Return (X, Y) of the center of cell containing provided text 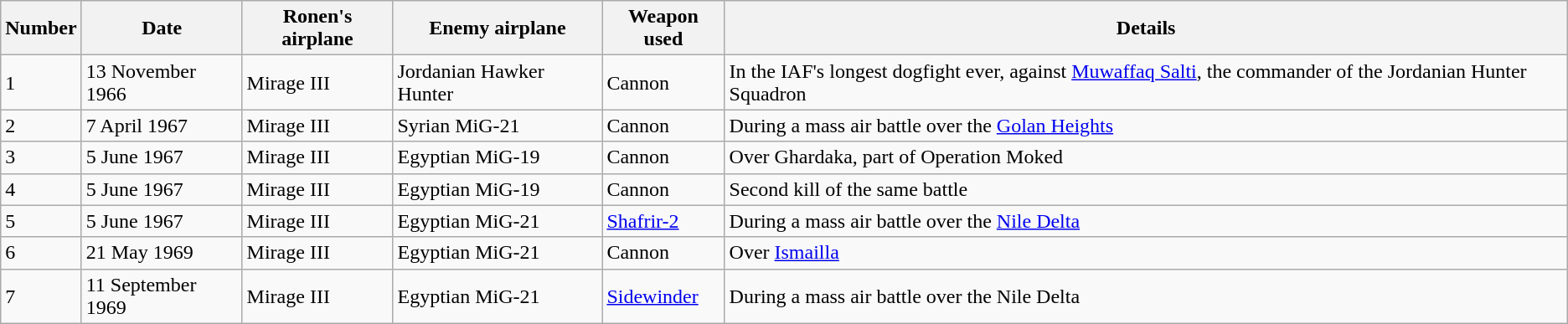
3 (41, 157)
Shafrir-2 (663, 221)
21 May 1969 (162, 253)
During a mass air battle over the Golan Heights (1146, 126)
5 (41, 221)
Date (162, 28)
Ronen's airplane (317, 28)
Over Ghardaka, part of Operation Moked (1146, 157)
Over Ismailla (1146, 253)
Number (41, 28)
Details (1146, 28)
Weapon used (663, 28)
7 (41, 296)
7 April 1967 (162, 126)
Syrian MiG-21 (498, 126)
Jordanian Hawker Hunter (498, 82)
In the IAF's longest dogfight ever, against Muwaffaq Salti, the commander of the Jordanian Hunter Squadron (1146, 82)
Enemy airplane (498, 28)
11 September 1969 (162, 296)
Second kill of the same battle (1146, 189)
13 November 1966 (162, 82)
Sidewinder (663, 296)
2 (41, 126)
4 (41, 189)
6 (41, 253)
1 (41, 82)
